Determine the [X, Y] coordinate at the center of the cell enclosing the given text.  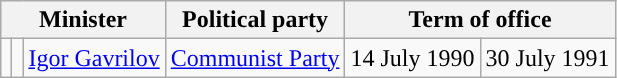
Communist Party [255, 58]
Political party [255, 20]
Igor Gavrilov [94, 58]
14 July 1990 [412, 58]
Minister [83, 20]
30 July 1991 [548, 58]
Term of office [480, 20]
